Output the (x, y) coordinate of the center of the cell containing the given text.  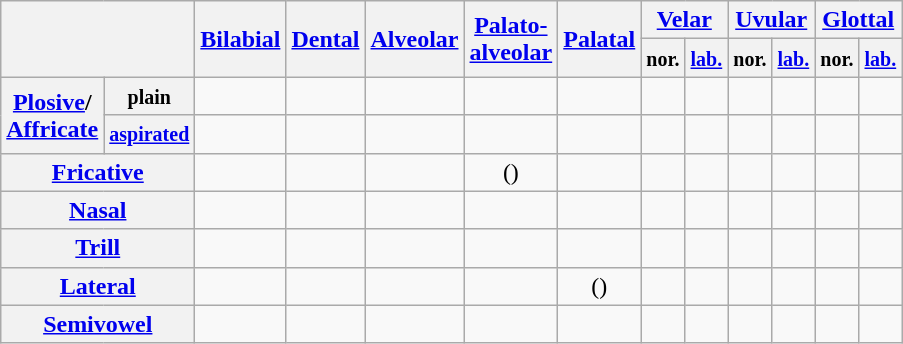
Fricative (98, 172)
Uvular (772, 20)
Lateral (98, 286)
Palato-alveolar (511, 39)
Glottal (858, 20)
Trill (98, 248)
Bilabial (240, 39)
Palatal (600, 39)
Alveolar (414, 39)
Nasal (98, 210)
Dental (326, 39)
Semivowel (98, 324)
Velar (684, 20)
aspirated (150, 134)
plain (150, 96)
Plosive/Affricate (52, 115)
